Determine the [X, Y] coordinate at the center of the cell enclosing the given text.  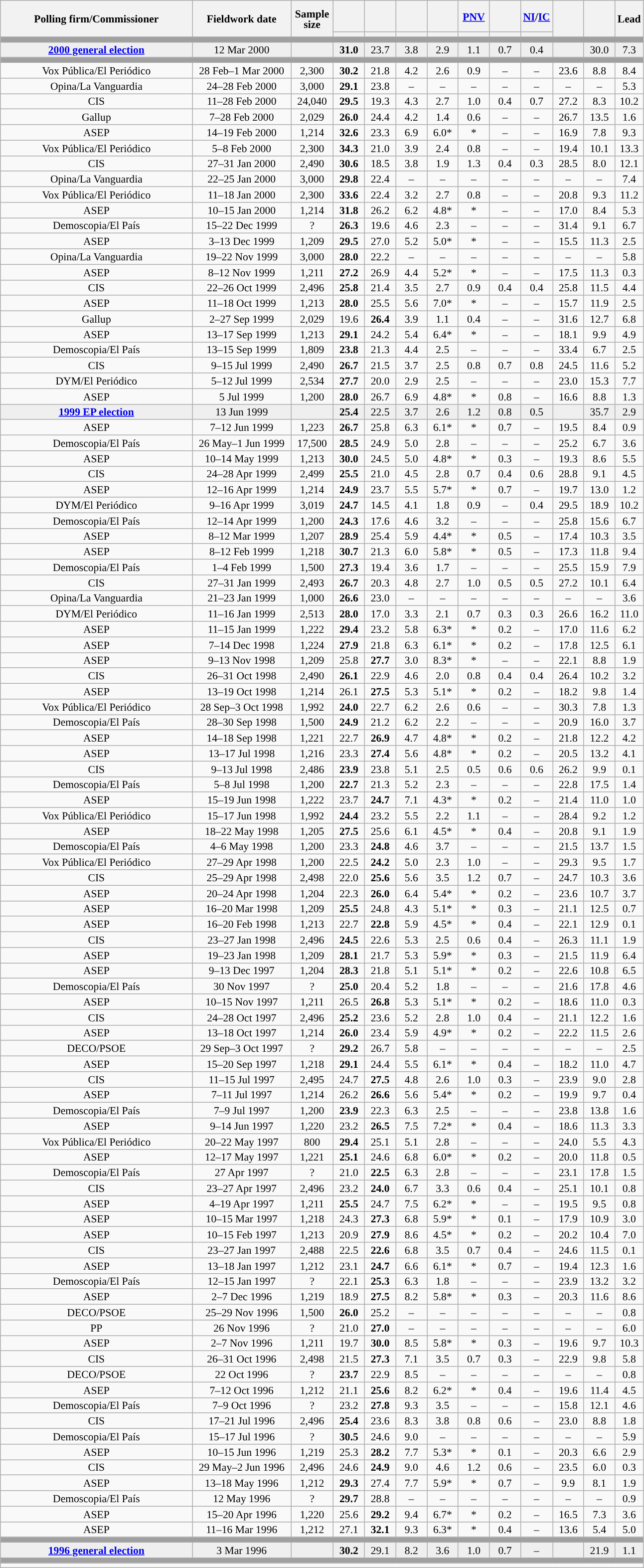
4–19 Apr 1997 [242, 1204]
20.2 [568, 1235]
2.0 [443, 676]
7.0* [443, 303]
23–27 Jan 1997 [242, 1250]
12.7 [599, 319]
31.4 [568, 225]
2–7 Dec 1996 [242, 1297]
27.8 [380, 1405]
9–14 Jun 1997 [242, 1126]
28.9 [349, 536]
27.1 [349, 1529]
PP [97, 1328]
16–20 Mar 1998 [242, 909]
7–28 Feb 2000 [242, 117]
17,500 [312, 443]
7–14 Dec 1998 [242, 644]
13.8 [599, 1110]
2,534 [312, 381]
29 May–2 Jun 1996 [242, 1467]
13.6 [568, 1529]
8–12 Nov 1999 [242, 272]
4.9* [443, 1032]
14–18 Sep 1998 [242, 738]
5–8 Feb 2000 [242, 148]
11–15 Jul 1997 [242, 1079]
20–24 Apr 1998 [242, 893]
33.6 [349, 195]
5.3* [443, 1452]
17.4 [568, 536]
4.4* [443, 536]
31.6 [568, 319]
9–13 Dec 1997 [242, 971]
24–28 Oct 1997 [242, 1017]
15.8 [568, 1405]
12 Mar 2000 [242, 50]
27–31 Jan 1999 [242, 583]
10–14 May 1999 [242, 459]
17.6 [380, 521]
28–30 Sep 1998 [242, 722]
12–14 Apr 1999 [242, 521]
13 Jun 1999 [242, 412]
9–15 Jul 1999 [242, 365]
10–15 Jan 2000 [242, 210]
11.2 [629, 195]
10.4 [599, 1235]
23.5 [568, 1467]
9–13 Nov 1998 [242, 660]
26 May–1 Jun 1999 [242, 443]
20.4 [380, 986]
31.0 [349, 50]
7–12 Oct 1996 [242, 1389]
22 Oct 1996 [242, 1374]
13.5 [599, 117]
7.0 [629, 1235]
11–16 Mar 1996 [242, 1529]
1,000 [312, 598]
7–9 Oct 1996 [242, 1405]
20.5 [568, 753]
32.1 [380, 1529]
30.7 [349, 552]
21.7 [380, 956]
7–11 Jul 1997 [242, 1095]
13–17 Sep 1999 [242, 334]
16.0 [599, 722]
13.3 [629, 148]
9–13 Jul 1998 [242, 769]
23–27 Jan 1998 [242, 940]
Polling firm/Commissioner [97, 19]
24,040 [312, 102]
7.2* [443, 1126]
13–19 Oct 1998 [242, 691]
15.3 [599, 381]
21–23 Jan 1999 [242, 598]
31.8 [349, 210]
27 Apr 1997 [242, 1173]
13–18 Oct 1997 [242, 1032]
5–8 Jul 1998 [242, 784]
11.4 [599, 1389]
Sample size [312, 19]
8.3* [443, 660]
26 Nov 1996 [242, 1328]
22.0 [349, 878]
28 Sep–3 Oct 1998 [242, 707]
Lead [629, 19]
28.1 [349, 956]
19–22 Nov 1999 [242, 256]
20–22 May 1997 [242, 1141]
27–31 Jan 2000 [242, 164]
9.2 [599, 816]
2,499 [312, 474]
1,809 [312, 350]
15–20 Sep 1997 [242, 1064]
5.2* [443, 272]
30.5 [349, 1436]
2,493 [312, 583]
11–16 Jan 1999 [242, 613]
11–28 Feb 2000 [242, 102]
10.9 [599, 1219]
2–7 Nov 1996 [242, 1344]
33.4 [568, 350]
26–31 Oct 1998 [242, 676]
17.3 [568, 552]
11–18 Jan 2000 [242, 195]
12 May 1996 [242, 1498]
16.9 [568, 133]
28.2 [380, 1452]
24–28 Apr 1999 [242, 474]
14–19 Feb 2000 [242, 133]
16.6 [568, 396]
7–9 Jul 1997 [242, 1110]
1,223 [312, 428]
18.1 [568, 334]
10–15 Mar 1997 [242, 1219]
NI/IC [536, 16]
10–15 Jun 1996 [242, 1452]
18–22 May 1998 [242, 831]
25–29 Nov 1996 [242, 1313]
2,495 [312, 1079]
1,207 [312, 536]
23.4 [380, 1032]
11–18 Oct 1999 [242, 303]
12.3 [599, 1266]
5 Jul 1999 [242, 396]
1999 EP election [97, 412]
2000 general election [97, 50]
5–12 Jul 1999 [242, 381]
6.4* [443, 334]
16.2 [599, 613]
10.7 [599, 893]
PNV [474, 16]
16–20 Feb 1998 [242, 925]
6.7* [443, 1514]
8–12 Feb 1999 [242, 552]
21.2 [380, 722]
1,205 [312, 831]
3–13 Dec 1999 [242, 241]
35.7 [599, 412]
13–17 Jul 1998 [242, 753]
25.0 [349, 986]
5.0* [443, 241]
5.7* [443, 490]
2.1 [443, 613]
21.6 [568, 986]
2.4 [443, 148]
3 Mar 1996 [242, 1550]
4–6 May 1998 [242, 847]
13.7 [599, 847]
29 Sep–3 Oct 1997 [242, 1048]
25–29 Apr 1998 [242, 878]
2,486 [312, 769]
18.5 [380, 164]
3,019 [312, 505]
29.8 [349, 180]
12–15 Jan 1997 [242, 1281]
800 [312, 1141]
9–16 Apr 1999 [242, 505]
1–4 Feb 1999 [242, 568]
6.5 [629, 971]
15–17 Jul 1996 [242, 1436]
7–12 Jun 1999 [242, 428]
28 Feb–1 Mar 2000 [242, 71]
19–23 Jan 1998 [242, 956]
2,513 [312, 613]
13–15 Sep 1999 [242, 350]
2,488 [312, 1250]
15.6 [599, 521]
22–26 Oct 1999 [242, 287]
7.9 [629, 568]
15.9 [599, 568]
21.9 [599, 1550]
32.6 [349, 133]
15–19 Jun 1998 [242, 800]
19.9 [568, 1095]
1,224 [312, 644]
24–28 Feb 2000 [242, 86]
26–31 Oct 1996 [242, 1359]
34.3 [349, 148]
13.0 [599, 490]
15–22 Dec 1999 [242, 225]
12–16 Apr 1999 [242, 490]
30.6 [349, 164]
26.8 [380, 1001]
17–21 Jul 1996 [242, 1421]
13–18 Jan 1997 [242, 1266]
12.9 [599, 925]
30.3 [568, 707]
28.4 [568, 816]
29.7 [349, 1498]
23–27 Apr 1997 [242, 1188]
8.1 [599, 1483]
15.5 [568, 241]
15–20 Apr 1996 [242, 1514]
13–18 May 1996 [242, 1483]
1,216 [312, 753]
30 Nov 1997 [242, 986]
11.1 [599, 940]
8–12 Mar 1999 [242, 536]
10–15 Feb 1997 [242, 1235]
4.3* [443, 800]
8.0 [599, 164]
7.4 [629, 180]
2–27 Sep 1999 [242, 319]
12–17 May 1997 [242, 1157]
27–29 Apr 1998 [242, 862]
28.3 [349, 971]
14.5 [380, 505]
10–15 Nov 1997 [242, 1001]
16.5 [568, 1514]
10.8 [599, 971]
22–25 Jan 2000 [242, 180]
1996 general election [97, 1550]
Fieldwork date [242, 19]
11–15 Jan 1999 [242, 629]
15.7 [568, 303]
15–17 Jun 1998 [242, 816]
4.9 [629, 334]
17.9 [568, 1219]
